From the cell containing the given text, extract its center point as [x, y] coordinate. 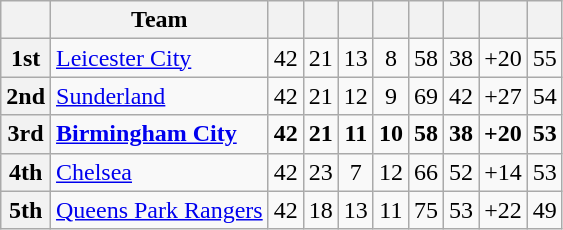
2nd [26, 96]
18 [320, 210]
55 [544, 58]
49 [544, 210]
3rd [26, 134]
+22 [504, 210]
54 [544, 96]
7 [356, 172]
Queens Park Rangers [160, 210]
1st [26, 58]
Sunderland [160, 96]
Birmingham City [160, 134]
10 [390, 134]
Chelsea [160, 172]
5th [26, 210]
66 [426, 172]
+14 [504, 172]
Leicester City [160, 58]
23 [320, 172]
8 [390, 58]
+27 [504, 96]
69 [426, 96]
4th [26, 172]
75 [426, 210]
9 [390, 96]
52 [462, 172]
Team [160, 20]
